Search for the cell housing the specified text and yield its (X, Y) center coordinate. 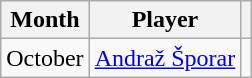
Month (45, 20)
October (45, 58)
Player (165, 20)
Andraž Šporar (165, 58)
